Provide the (x, y) coordinate of the cell's center where the given text is located.  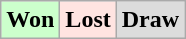
Lost (88, 20)
Won (30, 20)
Draw (150, 20)
